Return the [x, y] coordinate for the center point of the cell that contains the specified text.  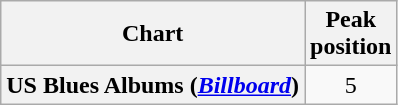
Chart [153, 34]
Peakposition [351, 34]
US Blues Albums (Billboard) [153, 85]
5 [351, 85]
